Find where the given text appears and provide that cell's center as [X, Y] coordinate. 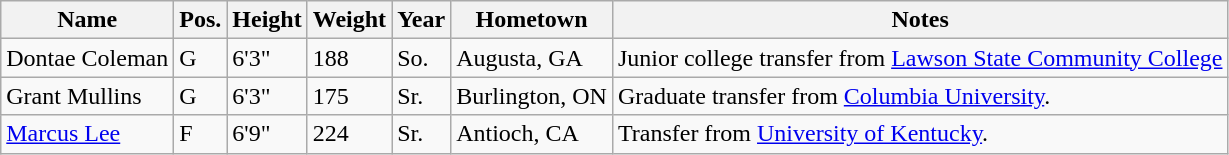
Notes [920, 20]
Year [422, 20]
Marcus Lee [88, 134]
F [200, 134]
Antioch, CA [532, 134]
Grant Mullins [88, 96]
Name [88, 20]
Augusta, GA [532, 58]
Weight [349, 20]
Junior college transfer from Lawson State Community College [920, 58]
Hometown [532, 20]
So. [422, 58]
Dontae Coleman [88, 58]
224 [349, 134]
188 [349, 58]
Burlington, ON [532, 96]
6'9" [267, 134]
Height [267, 20]
Transfer from University of Kentucky. [920, 134]
175 [349, 96]
Pos. [200, 20]
Graduate transfer from Columbia University. [920, 96]
